Capture the cell that displays the provided text and extract its (x, y) central coordinate. 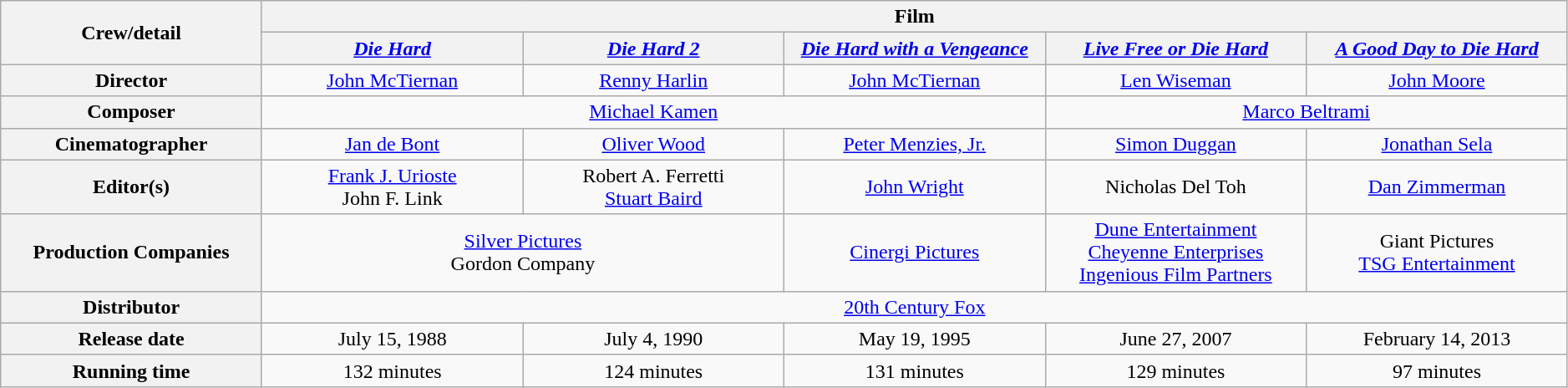
20th Century Fox (914, 307)
Silver Pictures Gordon Company (523, 253)
Robert A. Ferretti Stuart Baird (653, 187)
February 14, 2013 (1437, 339)
Crew/detail (132, 33)
Dan Zimmerman (1437, 187)
Production Companies (132, 253)
Simon Duggan (1176, 144)
Die Hard 2 (653, 48)
129 minutes (1176, 370)
Giant Pictures TSG Entertainment (1437, 253)
Jonathan Sela (1437, 144)
Editor(s) (132, 187)
Renny Harlin (653, 80)
Dune Entertainment Cheyenne Enterprises Ingenious Film Partners (1176, 253)
Oliver Wood (653, 144)
Die Hard with a Vengeance (916, 48)
A Good Day to Die Hard (1437, 48)
May 19, 1995 (916, 339)
Composer (132, 112)
Director (132, 80)
97 minutes (1437, 370)
Cinergi Pictures (916, 253)
John Moore (1437, 80)
Michael Kamen (653, 112)
Len Wiseman (1176, 80)
July 4, 1990 (653, 339)
June 27, 2007 (1176, 339)
Marco Beltrami (1307, 112)
July 15, 1988 (393, 339)
John Wright (916, 187)
131 minutes (916, 370)
Live Free or Die Hard (1176, 48)
Distributor (132, 307)
Film (914, 17)
Cinematographer (132, 144)
132 minutes (393, 370)
Release date (132, 339)
Die Hard (393, 48)
Running time (132, 370)
Peter Menzies, Jr. (916, 144)
Frank J. Urioste John F. Link (393, 187)
124 minutes (653, 370)
Nicholas Del Toh (1176, 187)
Jan de Bont (393, 144)
